Output the [X, Y] coordinate of the center of the cell containing the given text.  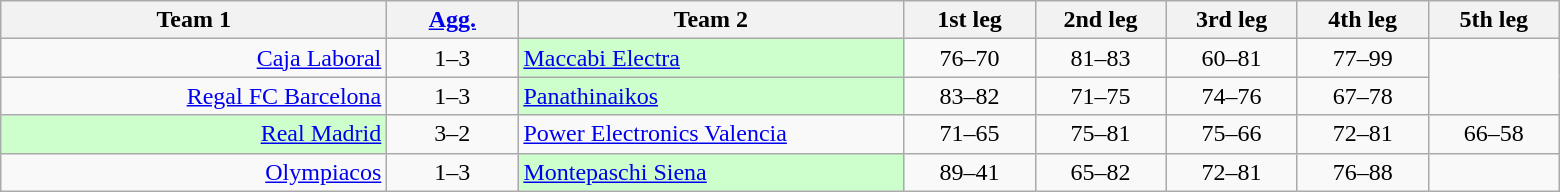
4th leg [1362, 20]
77–99 [1362, 58]
89–41 [970, 172]
75–66 [1232, 134]
Power Electronics Valencia [711, 134]
65–82 [1100, 172]
81–83 [1100, 58]
Panathinaikos [711, 96]
60–81 [1232, 58]
Maccabi Electra [711, 58]
5th leg [1494, 20]
Caja Laboral [194, 58]
76–88 [1362, 172]
Agg. [452, 20]
74–76 [1232, 96]
83–82 [970, 96]
Real Madrid [194, 134]
Olympiacos [194, 172]
Regal FC Barcelona [194, 96]
1st leg [970, 20]
2nd leg [1100, 20]
76–70 [970, 58]
71–75 [1100, 96]
Team 2 [711, 20]
66–58 [1494, 134]
3rd leg [1232, 20]
3–2 [452, 134]
75–81 [1100, 134]
Team 1 [194, 20]
71–65 [970, 134]
Montepaschi Siena [711, 172]
67–78 [1362, 96]
